Identify which cell holds the provided text, then report its (x, y) central coordinate. 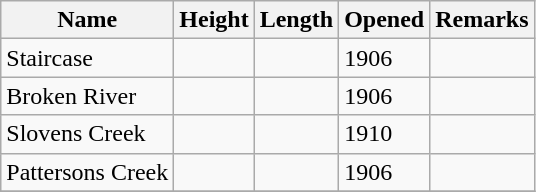
Remarks (482, 20)
Length (296, 20)
Name (88, 20)
Pattersons Creek (88, 172)
Slovens Creek (88, 134)
Height (214, 20)
1910 (384, 134)
Broken River (88, 96)
Opened (384, 20)
Staircase (88, 58)
